Return (x, y) of the center of cell containing provided text 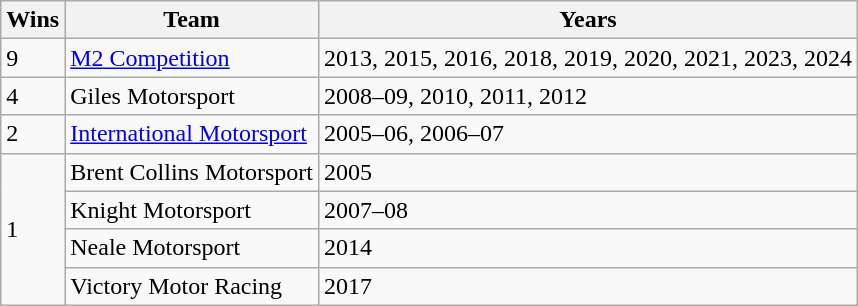
Victory Motor Racing (192, 286)
4 (33, 96)
2005 (588, 172)
2008–09, 2010, 2011, 2012 (588, 96)
Wins (33, 20)
Brent Collins Motorsport (192, 172)
M2 Competition (192, 58)
2013, 2015, 2016, 2018, 2019, 2020, 2021, 2023, 2024 (588, 58)
2005–06, 2006–07 (588, 134)
2007–08 (588, 210)
2 (33, 134)
2014 (588, 248)
International Motorsport (192, 134)
Knight Motorsport (192, 210)
2017 (588, 286)
Years (588, 20)
1 (33, 229)
Giles Motorsport (192, 96)
Neale Motorsport (192, 248)
9 (33, 58)
Team (192, 20)
